Determine the (x, y) coordinate at the center of the cell enclosing the given text.  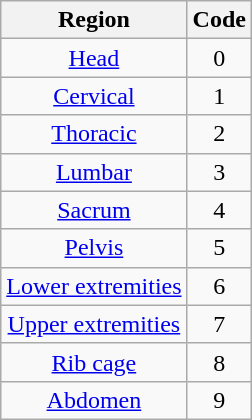
Sacrum (94, 210)
2 (219, 134)
Lumbar (94, 172)
Pelvis (94, 248)
Cervical (94, 96)
Thoracic (94, 134)
0 (219, 58)
3 (219, 172)
9 (219, 400)
4 (219, 210)
Head (94, 58)
Upper extremities (94, 324)
7 (219, 324)
1 (219, 96)
Lower extremities (94, 286)
6 (219, 286)
Code (219, 20)
Region (94, 20)
5 (219, 248)
Rib cage (94, 362)
Abdomen (94, 400)
8 (219, 362)
